Return (X, Y) of the center of cell containing provided text 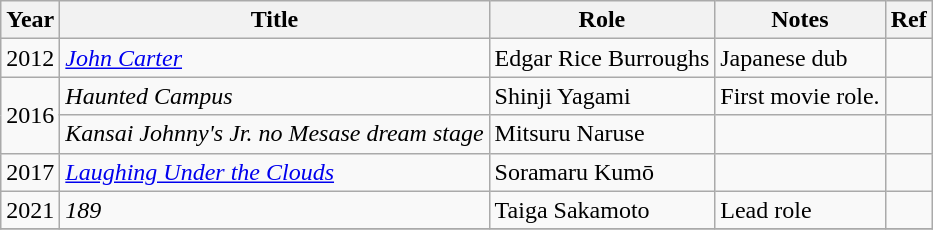
2017 (30, 172)
Title (274, 20)
Role (602, 20)
First movie role. (800, 96)
Lead role (800, 210)
189 (274, 210)
Laughing Under the Clouds (274, 172)
Notes (800, 20)
Haunted Campus (274, 96)
John Carter (274, 58)
Ref (908, 20)
Soramaru Kumō (602, 172)
Year (30, 20)
2016 (30, 115)
Shinji Yagami (602, 96)
2021 (30, 210)
Kansai Johnny's Jr. no Mesase dream stage (274, 134)
2012 (30, 58)
Mitsuru Naruse (602, 134)
Taiga Sakamoto (602, 210)
Edgar Rice Burroughs (602, 58)
Japanese dub (800, 58)
